Scan for the cell matching the given text and deliver its (X, Y) coordinate at center. 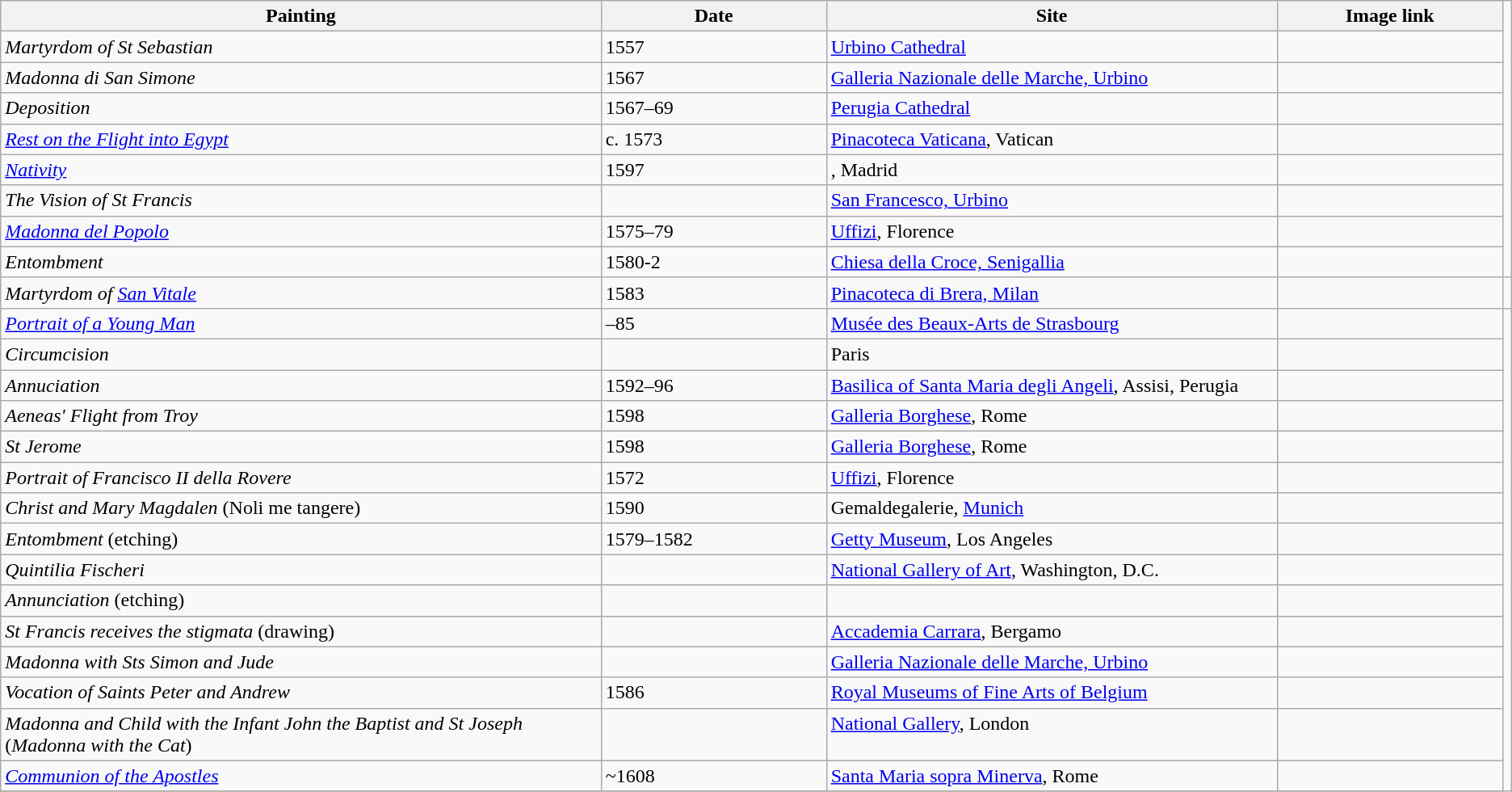
St Jerome (300, 447)
Musée des Beaux-Arts de Strasbourg (1052, 323)
Getty Museum, Los Angeles (1052, 539)
Painting (300, 16)
Annunciation (etching) (300, 600)
Pinacoteca Vaticana, Vatican (1052, 139)
Communion of the Apostles (300, 776)
Paris (1052, 354)
Rest on the Flight into Egypt (300, 139)
Madonna with Sts Simon and Jude (300, 662)
Aeneas' Flight from Troy (300, 416)
Madonna del Popolo (300, 231)
Circumcision (300, 354)
1597 (714, 170)
Urbino Cathedral (1052, 47)
Christ and Mary Magdalen (Noli me tangere) (300, 508)
1592–96 (714, 385)
~1608 (714, 776)
Madonna di San Simone (300, 78)
c. 1573 (714, 139)
Deposition (300, 108)
Gemaldegalerie, Munich (1052, 508)
Portrait of Francisco II della Rovere (300, 478)
Portrait of a Young Man (300, 323)
Vocation of Saints Peter and Andrew (300, 693)
1575–79 (714, 231)
Royal Museums of Fine Arts of Belgium (1052, 693)
National Gallery of Art, Washington, D.C. (1052, 570)
Annuciation (300, 385)
Quintilia Fischeri (300, 570)
Perugia Cathedral (1052, 108)
1567–69 (714, 108)
Basilica of Santa Maria degli Angeli, Assisi, Perugia (1052, 385)
, Madrid (1052, 170)
1567 (714, 78)
St Francis receives the stigmata (drawing) (300, 631)
1590 (714, 508)
National Gallery, London (1052, 734)
Accademia Carrara, Bergamo (1052, 631)
1572 (714, 478)
Madonna and Child with the Infant John the Baptist and St Joseph (Madonna with the Cat) (300, 734)
1557 (714, 47)
1586 (714, 693)
Image link (1389, 16)
Entombment (etching) (300, 539)
The Vision of St Francis (300, 200)
1583 (714, 293)
San Francesco, Urbino (1052, 200)
Entombment (300, 262)
Site (1052, 16)
Pinacoteca di Brera, Milan (1052, 293)
1579–1582 (714, 539)
Santa Maria sopra Minerva, Rome (1052, 776)
1580-2 (714, 262)
–85 (714, 323)
Date (714, 16)
Chiesa della Croce, Senigallia (1052, 262)
Martyrdom of St Sebastian (300, 47)
Nativity (300, 170)
Martyrdom of San Vitale (300, 293)
